Locate the cell with the specified text and output its (x, y) center coordinate. 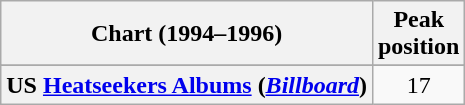
17 (418, 85)
Chart (1994–1996) (187, 34)
US Heatseekers Albums (Billboard) (187, 85)
Peakposition (418, 34)
